Extract the [X, Y] coordinate from the center of the cell holding the provided text.  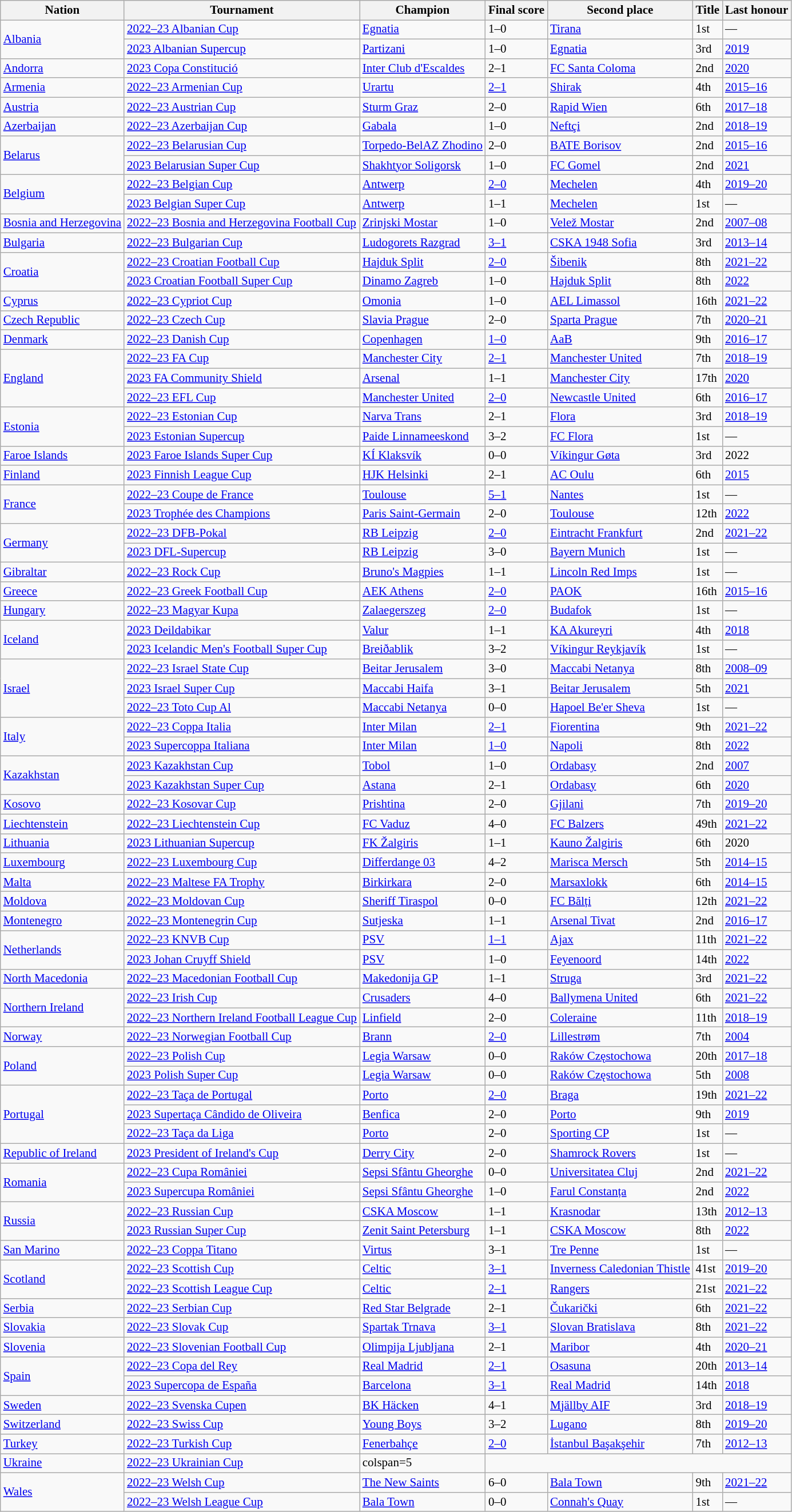
49th [708, 824]
Arsenal [423, 378]
Universitatea Cluj [620, 1172]
2008 [757, 1076]
2022–23 Azerbaijan Cup [242, 126]
2022–23 Taça de Portugal [242, 1095]
2022–23 Copa del Rey [242, 1366]
Ukraine [62, 1463]
21st [708, 1289]
Marisca Mersch [620, 863]
Finland [62, 475]
Austria [62, 107]
2023 Polish Super Cup [242, 1076]
5–1 [516, 494]
2022–23 Russian Cup [242, 1211]
FC Gomel [620, 165]
Differdange 03 [423, 863]
Northern Ireland [62, 1008]
2023 Copa Constitució [242, 68]
Fenerbahçe [423, 1444]
Andorra [62, 68]
BK Häcken [423, 1405]
Kazakhstan [62, 775]
Breiðablik [423, 649]
Neftçi [620, 126]
AC Oulu [620, 475]
4–2 [516, 863]
Portugal [62, 1115]
Second place [620, 10]
2022–23 EFL Cup [242, 398]
Belarus [62, 155]
2023 Finnish League Cup [242, 475]
Šibenik [620, 262]
2023 Croatian Football Super Cup [242, 281]
2022–23 Macedonian Football Cup [242, 979]
Final score [516, 10]
Hapoel Be'er Sheva [620, 708]
Lillestrøm [620, 1037]
Fiorentina [620, 727]
Derry City [423, 1153]
Valur [423, 630]
İstanbul Başakşehir [620, 1444]
Partizani [423, 49]
2022–23 Welsh Cup [242, 1482]
2023 Icelandic Men's Football Super Cup [242, 649]
2023 Supertaça Cândido de Oliveira [242, 1115]
2022–23 Coupe de France [242, 494]
2022–23 Austrian Cup [242, 107]
Czech Republic [62, 320]
Sporting CP [620, 1134]
Velež Mostar [620, 224]
Shamrock Rovers [620, 1153]
2022–23 Greek Football Cup [242, 591]
Spain [62, 1376]
2023 DFL-Supercup [242, 553]
Young Boys [423, 1425]
2022–23 Ukrainian Cup [242, 1463]
2023 Supercopa de España [242, 1386]
2008–09 [757, 669]
Montenegro [62, 921]
Crusaders [423, 998]
Azerbaijan [62, 126]
Makedonija GP [423, 979]
Germany [62, 543]
Brann [423, 1037]
Estonia [62, 426]
2023 Deildabikar [242, 630]
Copenhagen [423, 340]
Čukarički [620, 1308]
Zrinjski Mostar [423, 224]
Feyenoord [620, 959]
Gabala [423, 126]
41st [708, 1270]
Torpedo-BelAZ Zhodino [423, 146]
Slovan Bratislava [620, 1327]
Maribor [620, 1347]
Bulgaria [62, 242]
2022–23 Scottish Cup [242, 1270]
Last honour [757, 10]
2022–23 Swiss Cup [242, 1425]
2022–23 Svenska Cupen [242, 1405]
2022–23 Montenegrin Cup [242, 921]
Tobol [423, 765]
2022–23 Israel State Cup [242, 669]
HJK Helsinki [423, 475]
2023 Kazakhstan Cup [242, 765]
Rangers [620, 1289]
Greece [62, 591]
2022–23 Irish Cup [242, 998]
Dinamo Zagreb [423, 281]
Zalaegerszeg [423, 611]
San Marino [62, 1250]
2023 Trophée des Champions [242, 514]
Inverness Caledonian Thistle [620, 1270]
Iceland [62, 640]
BATE Borisov [620, 146]
Birkirkara [423, 882]
2022–23 Danish Cup [242, 340]
2022–23 Coppa Titano [242, 1250]
2023 Albanian Supercup [242, 49]
Rapid Wien [620, 107]
2022–23 Scottish League Cup [242, 1289]
Zenit Saint Petersburg [423, 1231]
2023 Belgian Super Cup [242, 204]
Urartu [423, 87]
AaB [620, 340]
Mjällby AIF [620, 1405]
Spartak Trnava [423, 1327]
colspan=5 [423, 1463]
Lugano [620, 1425]
Sheriff Tiraspol [423, 901]
Astana [423, 785]
Paris Saint-Germain [423, 514]
Bayern Munich [620, 553]
KÍ Klaksvík [423, 456]
AEL Limassol [620, 301]
2023 Belarusian Super Cup [242, 165]
PAOK [620, 591]
2023 Lithuanian Supercup [242, 843]
2023 Faroe Islands Super Cup [242, 456]
Coleraine [620, 1018]
Newcastle United [620, 398]
Sturm Graz [423, 107]
Benfica [423, 1115]
Gjilani [620, 804]
Tournament [242, 10]
Maccabi Haifa [423, 688]
Sparta Prague [620, 320]
2023 Supercupa României [242, 1192]
Cyprus [62, 301]
Slavia Prague [423, 320]
Ajax [620, 940]
2022–23 Czech Cup [242, 320]
FC Vaduz [423, 824]
2023 Kazakhstan Super Cup [242, 785]
Krasnodar [620, 1211]
2023 Supercoppa Italiana [242, 747]
Narva Trans [423, 417]
2022–23 Coppa Italia [242, 727]
Ballymena United [620, 998]
Eintracht Frankfurt [620, 533]
Lincoln Red Imps [620, 572]
Armenia [62, 87]
Struga [620, 979]
2022–23 Rock Cup [242, 572]
FC Bălți [620, 901]
Moldova [62, 901]
Poland [62, 1066]
Víkingur Gøta [620, 456]
2022–23 Luxembourg Cup [242, 863]
19th [708, 1095]
2004 [757, 1037]
2022–23 Northern Ireland Football League Cup [242, 1018]
Marsaxlokk [620, 882]
13th [708, 1211]
2023 Johan Cruyff Shield [242, 959]
Farul Constanța [620, 1192]
Switzerland [62, 1425]
2022–23 Cypriot Cup [242, 301]
Shirak [620, 87]
Faroe Islands [62, 456]
North Macedonia [62, 979]
2023 Russian Super Cup [242, 1231]
2022–23 Turkish Cup [242, 1444]
Republic of Ireland [62, 1153]
Sutjeska [423, 921]
Malta [62, 882]
Víkingur Reykjavík [620, 649]
2022–23 Liechtenstein Cup [242, 824]
Slovakia [62, 1327]
2022–23 Norwegian Football Cup [242, 1037]
Title [708, 10]
Gibraltar [62, 572]
2007–08 [757, 224]
Shakhtyor Soligorsk [423, 165]
Tirana [620, 30]
The New Saints [423, 1482]
Napoli [620, 747]
Denmark [62, 340]
FC Balzers [620, 824]
6–0 [516, 1482]
2022–23 Croatian Football Cup [242, 262]
FK Žalgiris [423, 843]
Serbia [62, 1308]
Sweden [62, 1405]
2023 Israel Super Cup [242, 688]
Luxembourg [62, 863]
2022–23 Belgian Cup [242, 185]
2022–23 Serbian Cup [242, 1308]
Champion [423, 10]
Red Star Belgrade [423, 1308]
2022–23 Slovenian Football Cup [242, 1347]
Liechtenstein [62, 824]
Lithuania [62, 843]
2022–23 Armenian Cup [242, 87]
2022–23 Estonian Cup [242, 417]
Italy [62, 737]
2022–23 Polish Cup [242, 1056]
Croatia [62, 272]
2022–23 Cupa României [242, 1172]
Bosnia and Herzegovina [62, 224]
Budafok [620, 611]
Osasuna [620, 1366]
2023 FA Community Shield [242, 378]
Belgium [62, 194]
Kauno Žalgiris [620, 843]
Bruno's Magpies [423, 572]
Albania [62, 39]
2022–23 Magyar Kupa [242, 611]
2022–23 Welsh League Cup [242, 1502]
Connah's Quay [620, 1502]
Ludogorets Razgrad [423, 242]
Israel [62, 688]
Netherlands [62, 950]
2015 [757, 475]
2022–23 KNVB Cup [242, 940]
Norway [62, 1037]
England [62, 378]
Wales [62, 1492]
Turkey [62, 1444]
Omonia [423, 301]
2022–23 Maltese FA Trophy [242, 882]
AEK Athens [423, 591]
17th [708, 378]
Russia [62, 1221]
2022–23 DFB-Pokal [242, 533]
Linfield [423, 1018]
4–1 [516, 1405]
2023 President of Ireland's Cup [242, 1153]
2022–23 FA Cup [242, 359]
2022–23 Kosovar Cup [242, 804]
Olimpija Ljubljana [423, 1347]
Barcelona [423, 1386]
Braga [620, 1095]
KA Akureyri [620, 630]
Inter Club d'Escaldes [423, 68]
2022–23 Toto Cup Al [242, 708]
FC Santa Coloma [620, 68]
Virtus [423, 1250]
Scotland [62, 1279]
2007 [757, 765]
2023 Estonian Supercup [242, 436]
FC Flora [620, 436]
Kosovo [62, 804]
Slovenia [62, 1347]
Flora [620, 417]
2022–23 Moldovan Cup [242, 901]
Hungary [62, 611]
Romania [62, 1182]
Prishtina [423, 804]
Arsenal Tivat [620, 921]
Tre Penne [620, 1250]
2022–23 Albanian Cup [242, 30]
Nation [62, 10]
2022–23 Bulgarian Cup [242, 242]
2022–23 Taça da Liga [242, 1134]
Paide Linnameeskond [423, 436]
2022–23 Slovak Cup [242, 1327]
2022–23 Belarusian Cup [242, 146]
2022–23 Bosnia and Herzegovina Football Cup [242, 224]
CSKA 1948 Sofia [620, 242]
France [62, 504]
Nantes [620, 494]
